Locate the cell with the specified text and output its [X, Y] center coordinate. 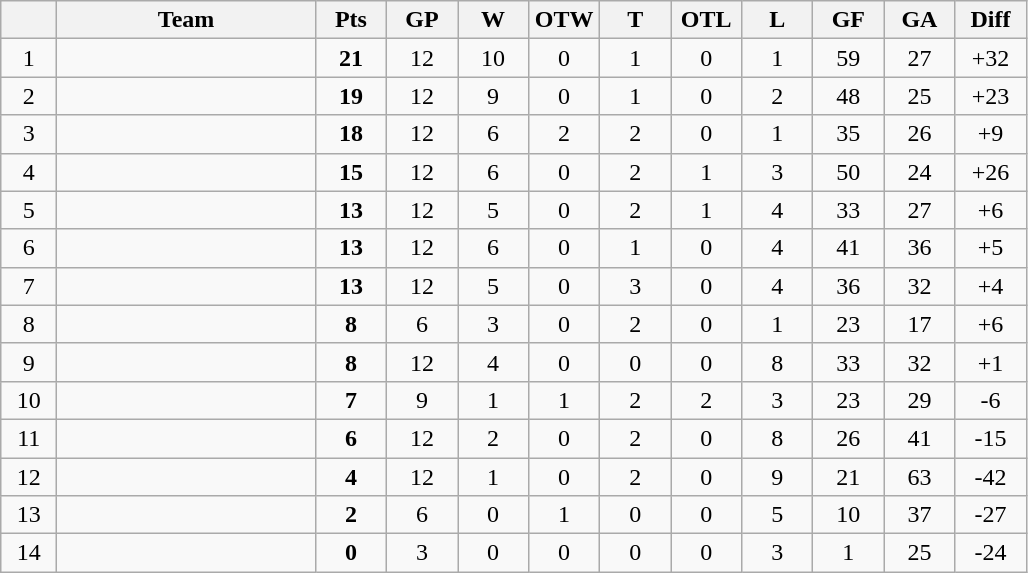
15 [350, 172]
Diff [990, 20]
T [636, 20]
Team [186, 20]
11 [29, 438]
W [494, 20]
17 [920, 324]
-27 [990, 515]
48 [848, 96]
+5 [990, 248]
59 [848, 58]
+32 [990, 58]
GF [848, 20]
-24 [990, 553]
+1 [990, 362]
37 [920, 515]
19 [350, 96]
-6 [990, 400]
+9 [990, 134]
29 [920, 400]
-42 [990, 477]
14 [29, 553]
+26 [990, 172]
Pts [350, 20]
24 [920, 172]
-15 [990, 438]
35 [848, 134]
L [778, 20]
GP [422, 20]
18 [350, 134]
50 [848, 172]
+23 [990, 96]
GA [920, 20]
63 [920, 477]
+4 [990, 286]
OTW [564, 20]
OTL [706, 20]
